Search for the cell housing the specified text and yield its [X, Y] center coordinate. 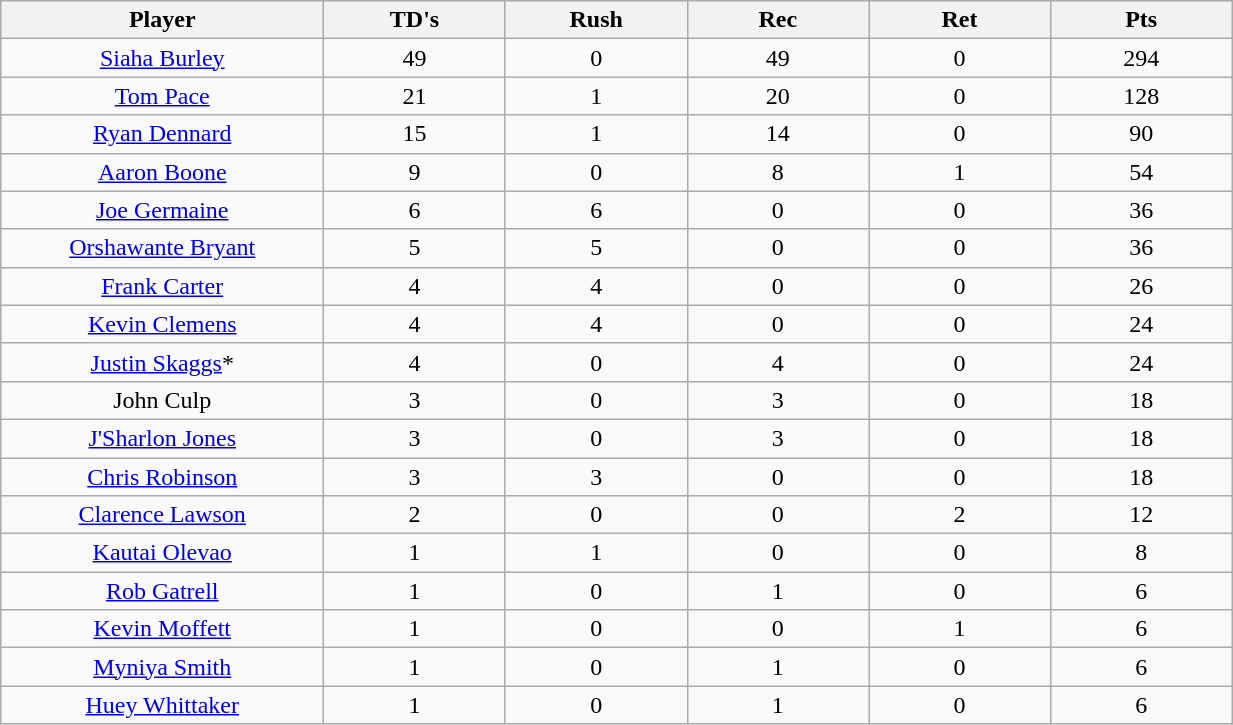
Huey Whittaker [162, 705]
John Culp [162, 400]
Orshawante Bryant [162, 248]
294 [1141, 58]
Myniya Smith [162, 667]
90 [1141, 134]
26 [1141, 286]
20 [778, 96]
Clarence Lawson [162, 515]
12 [1141, 515]
14 [778, 134]
Frank Carter [162, 286]
9 [415, 172]
Siaha Burley [162, 58]
Kautai Olevao [162, 553]
54 [1141, 172]
Pts [1141, 20]
Justin Skaggs* [162, 362]
Kevin Moffett [162, 629]
TD's [415, 20]
Aaron Boone [162, 172]
J'Sharlon Jones [162, 438]
Chris Robinson [162, 477]
Rob Gatrell [162, 591]
Ryan Dennard [162, 134]
15 [415, 134]
128 [1141, 96]
Tom Pace [162, 96]
Player [162, 20]
Ret [960, 20]
Joe Germaine [162, 210]
Rec [778, 20]
Kevin Clemens [162, 324]
21 [415, 96]
Rush [596, 20]
